Pinpoint the cell where the given text exists, returning its [X, Y] midpoint coordinate. 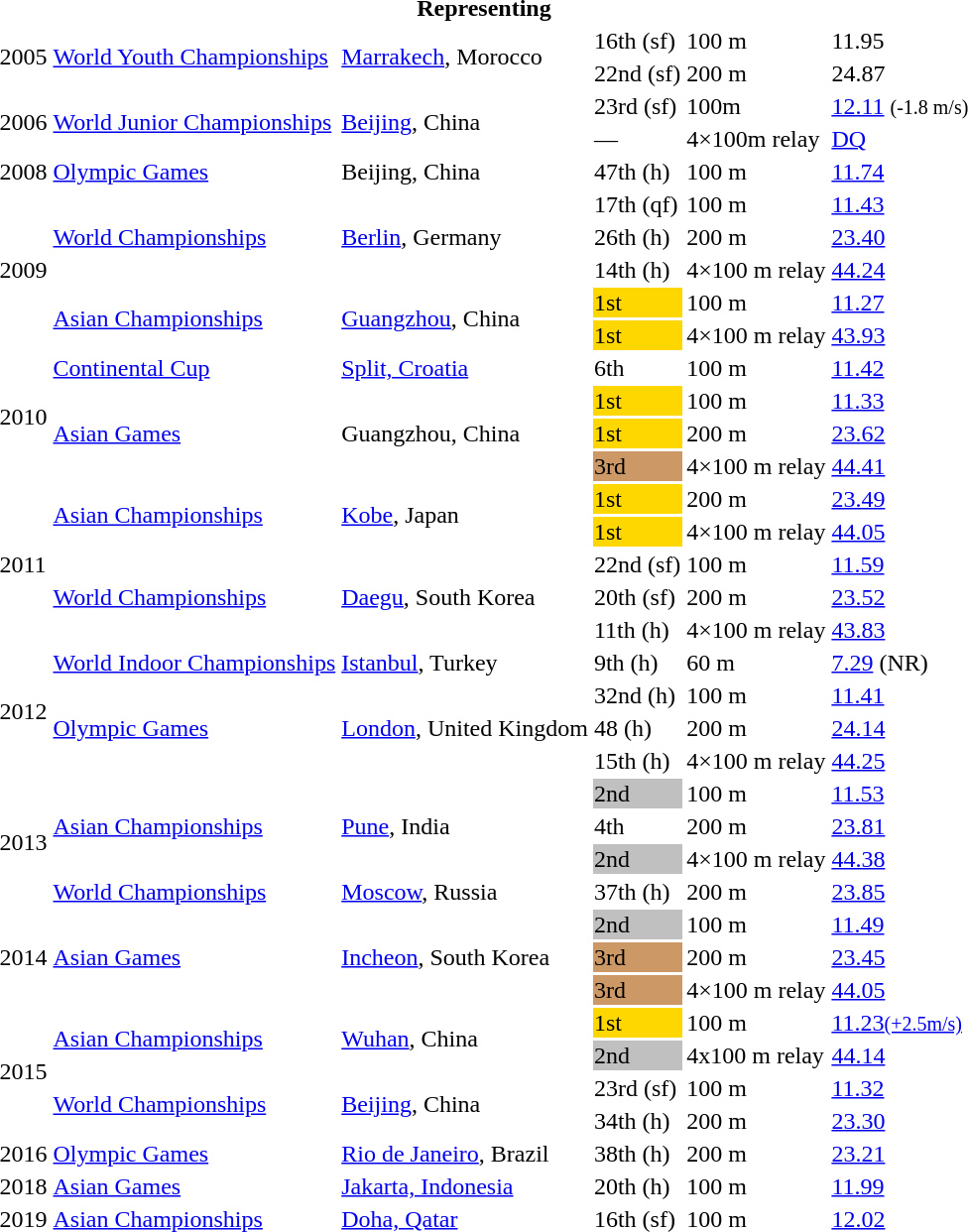
60 m [756, 663]
20th (sf) [637, 597]
Moscow, Russia [465, 892]
Kobe, Japan [465, 516]
38th (h) [637, 1154]
47th (h) [637, 172]
48 (h) [637, 728]
100m [756, 106]
15th (h) [637, 761]
Berlin, Germany [465, 237]
Split, Croatia [465, 368]
London, United Kingdom [465, 728]
Marrakech, Morocco [465, 58]
4x100 m relay [756, 1055]
Continental Cup [194, 368]
Incheon, South Korea [465, 957]
World Youth Championships [194, 58]
4×100m relay [756, 139]
32nd (h) [637, 695]
Istanbul, Turkey [465, 663]
17th (qf) [637, 204]
16th (sf) [637, 41]
20th (h) [637, 1186]
14th (h) [637, 270]
9th (h) [637, 663]
Pune, India [465, 826]
37th (h) [637, 892]
4th [637, 826]
World Indoor Championships [194, 663]
11th (h) [637, 630]
Daegu, South Korea [465, 597]
World Junior Championships [194, 123]
34th (h) [637, 1121]
Rio de Janeiro, Brazil [465, 1154]
Wuhan, China [465, 1040]
6th [637, 368]
Jakarta, Indonesia [465, 1186]
— [637, 139]
26th (h) [637, 237]
